Return (x, y) of the center of cell containing provided text 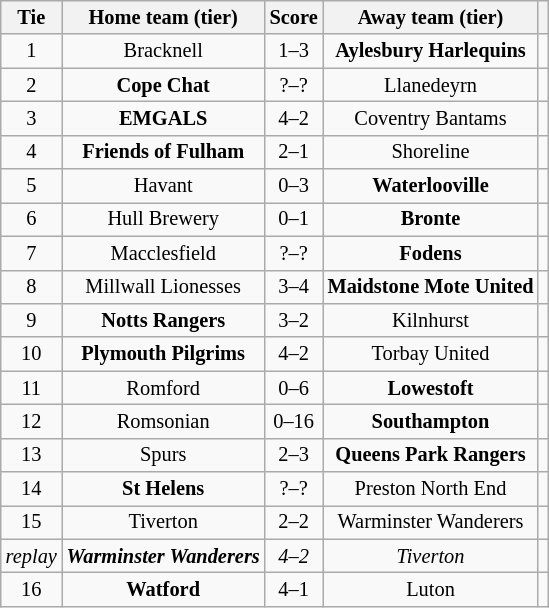
0–16 (294, 421)
Score (294, 17)
4 (32, 152)
Millwall Lionesses (164, 287)
1 (32, 51)
Bracknell (164, 51)
14 (32, 489)
Away team (tier) (431, 17)
2–2 (294, 522)
Luton (431, 589)
replay (32, 556)
Plymouth Pilgrims (164, 354)
0–1 (294, 219)
Lowestoft (431, 388)
Torbay United (431, 354)
9 (32, 320)
4–1 (294, 589)
Fodens (431, 253)
Shoreline (431, 152)
Home team (tier) (164, 17)
6 (32, 219)
Preston North End (431, 489)
Friends of Fulham (164, 152)
10 (32, 354)
Romsonian (164, 421)
Havant (164, 186)
7 (32, 253)
Aylesbury Harlequins (431, 51)
Tie (32, 17)
Notts Rangers (164, 320)
Maidstone Mote United (431, 287)
Queens Park Rangers (431, 455)
2–1 (294, 152)
Spurs (164, 455)
EMGALS (164, 118)
3–4 (294, 287)
Cope Chat (164, 85)
2 (32, 85)
Bronte (431, 219)
12 (32, 421)
Macclesfield (164, 253)
13 (32, 455)
Coventry Bantams (431, 118)
St Helens (164, 489)
8 (32, 287)
3 (32, 118)
Llanedeyrn (431, 85)
1–3 (294, 51)
Romford (164, 388)
Kilnhurst (431, 320)
15 (32, 522)
2–3 (294, 455)
Waterlooville (431, 186)
0–6 (294, 388)
Watford (164, 589)
5 (32, 186)
16 (32, 589)
Hull Brewery (164, 219)
Southampton (431, 421)
0–3 (294, 186)
3–2 (294, 320)
11 (32, 388)
